Return (x, y) of the center of cell containing provided text 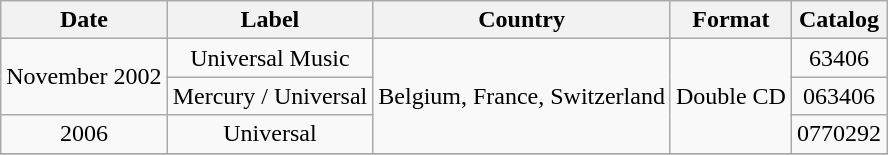
2006 (84, 134)
Universal (270, 134)
0770292 (838, 134)
Country (522, 20)
Mercury / Universal (270, 96)
Belgium, France, Switzerland (522, 96)
November 2002 (84, 77)
Label (270, 20)
Double CD (730, 96)
Universal Music (270, 58)
Format (730, 20)
063406 (838, 96)
63406 (838, 58)
Catalog (838, 20)
Date (84, 20)
